Identify which cell holds the provided text, then report its (X, Y) central coordinate. 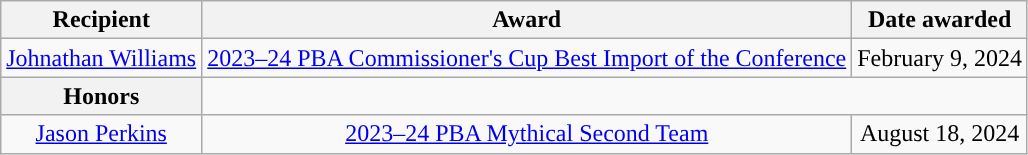
Johnathan Williams (102, 58)
Recipient (102, 20)
2023–24 PBA Commissioner's Cup Best Import of the Conference (527, 58)
February 9, 2024 (940, 58)
August 18, 2024 (940, 134)
Honors (102, 96)
Date awarded (940, 20)
2023–24 PBA Mythical Second Team (527, 134)
Award (527, 20)
Jason Perkins (102, 134)
